For the text-containing cell, return its midpoint in [X, Y] coordinate format. 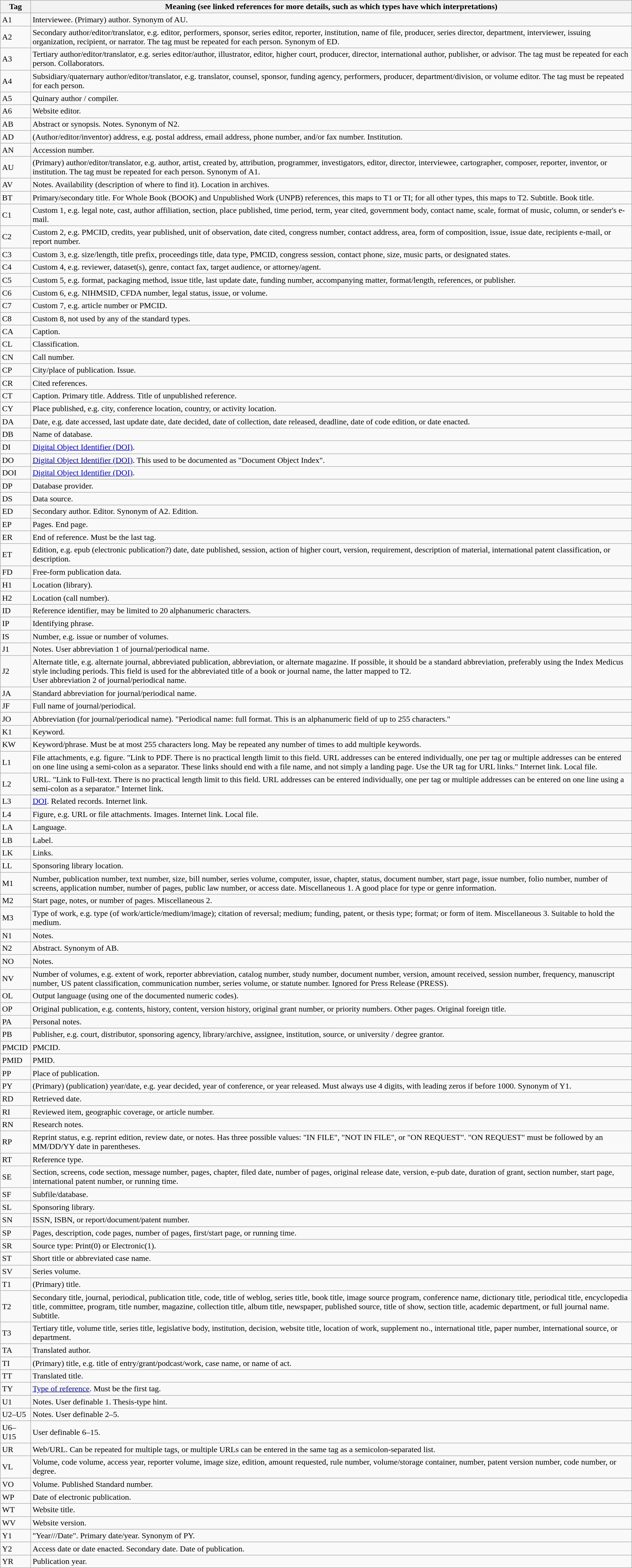
Number, e.g. issue or number of volumes. [331, 636]
RI [16, 1112]
Location (call number). [331, 598]
PB [16, 1035]
J1 [16, 649]
LB [16, 840]
L4 [16, 814]
Volume. Published Standard number. [331, 1484]
Digital Object Identifier (DOI). This used to be documented as "Document Object Index". [331, 460]
Cited references. [331, 383]
PP [16, 1073]
NO [16, 961]
Custom 7, e.g. article number or PMCID. [331, 306]
U1 [16, 1402]
CT [16, 396]
CN [16, 357]
"Year///Date". Primary date/year. Synonym of PY. [331, 1536]
AU [16, 167]
OP [16, 1009]
PMID. [331, 1060]
Database provider. [331, 486]
AD [16, 137]
Quinary author / compiler. [331, 98]
DS [16, 499]
Website editor. [331, 111]
OL [16, 996]
N2 [16, 948]
DO [16, 460]
CP [16, 370]
PMID [16, 1060]
AB [16, 124]
UR [16, 1449]
C7 [16, 306]
A4 [16, 81]
(Author/editor/inventor) address, e.g. postal address, email address, phone number, and/or fax number. Institution. [331, 137]
CA [16, 331]
Start page, notes, or number of pages. Miscellaneous 2. [331, 901]
ER [16, 537]
Reviewed item, geographic coverage, or article number. [331, 1112]
DP [16, 486]
Website title. [331, 1510]
FD [16, 572]
Short title or abbreviated case name. [331, 1259]
Figure, e.g. URL or file attachments. Images. Internet link. Local file. [331, 814]
T3 [16, 1333]
ID [16, 611]
Full name of journal/periodical. [331, 706]
C5 [16, 280]
Reference identifier, may be limited to 20 alphanumeric characters. [331, 611]
A6 [16, 111]
VL [16, 1467]
K1 [16, 732]
DI [16, 447]
NV [16, 978]
VO [16, 1484]
Publication year. [331, 1561]
Date of electronic publication. [331, 1497]
Place published, e.g. city, conference location, country, or activity location. [331, 408]
Interviewee. (Primary) author. Synonym of AU. [331, 20]
C4 [16, 267]
M2 [16, 901]
Data source. [331, 499]
RD [16, 1099]
Accession number. [331, 150]
A1 [16, 20]
CL [16, 344]
Place of publication. [331, 1073]
Location (library). [331, 585]
SN [16, 1220]
Source type: Print(0) or Electronic(1). [331, 1246]
Notes. User definable 1. Thesis-type hint. [331, 1402]
(Primary) title. [331, 1284]
U6–U15 [16, 1432]
EP [16, 524]
WV [16, 1523]
Notes. User definable 2–5. [331, 1415]
Call number. [331, 357]
TI [16, 1363]
L3 [16, 801]
SV [16, 1271]
Notes. User abbreviation 1 of journal/periodical name. [331, 649]
ED [16, 512]
DOI [16, 473]
Reference type. [331, 1160]
Label. [331, 840]
DA [16, 421]
TT [16, 1376]
DB [16, 434]
C3 [16, 254]
ST [16, 1259]
Type of reference. Must be the first tag. [331, 1389]
Access date or date enacted. Secondary date. Date of publication. [331, 1548]
Pages, description, code pages, number of pages, first/start page, or running time. [331, 1233]
Personal notes. [331, 1022]
BT [16, 198]
LA [16, 827]
Pages. End page. [331, 524]
LL [16, 866]
H1 [16, 585]
User definable 6–15. [331, 1432]
PA [16, 1022]
U2–U5 [16, 1415]
AN [16, 150]
End of reference. Must be the last tag. [331, 537]
Date, e.g. date accessed, last update date, date decided, date of collection, date released, deadline, date of code edition, or date enacted. [331, 421]
Subfile/database. [331, 1194]
AV [16, 184]
Links. [331, 853]
IP [16, 623]
SP [16, 1233]
PMCID [16, 1047]
N1 [16, 936]
Classification. [331, 344]
Sponsoring library. [331, 1207]
ISSN, ISBN, or report/document/patent number. [331, 1220]
(Primary) title, e.g. title of entry/grant/podcast/work, case name, or name of act. [331, 1363]
Abstract. Synonym of AB. [331, 948]
Custom 4, e.g. reviewer, dataset(s), genre, contact fax, target audience, or attorney/agent. [331, 267]
Identifying phrase. [331, 623]
Name of database. [331, 434]
Custom 6, e.g. NIHMSID, CFDA number, legal status, issue, or volume. [331, 293]
PMCID. [331, 1047]
C8 [16, 319]
SR [16, 1246]
T2 [16, 1306]
Caption. Primary title. Address. Title of unpublished reference. [331, 396]
Free-form publication data. [331, 572]
LK [16, 853]
L1 [16, 762]
IS [16, 636]
Caption. [331, 331]
WP [16, 1497]
Translated author. [331, 1350]
TY [16, 1389]
J2 [16, 671]
RP [16, 1142]
SL [16, 1207]
Keyword. [331, 732]
Keyword/phrase. Must be at most 255 characters long. May be repeated any number of times to add multiple keywords. [331, 745]
TA [16, 1350]
A3 [16, 59]
C2 [16, 237]
Meaning (see linked references for more details, such as which types have which interpretations) [331, 7]
L2 [16, 784]
Web/URL. Can be repeated for multiple tags, or multiple URLs can be entered in the same tag as a semicolon-separated list. [331, 1449]
CR [16, 383]
H2 [16, 598]
Standard abbreviation for journal/periodical name. [331, 693]
DOI. Related records. Internet link. [331, 801]
SF [16, 1194]
C1 [16, 215]
RN [16, 1125]
Website version. [331, 1523]
YR [16, 1561]
JO [16, 719]
Tag [16, 7]
M3 [16, 918]
Output language (using one of the documented numeric codes). [331, 996]
Publisher, e.g. court, distributor, sponsoring agency, library/archive, assignee, institution, source, or university / degree grantor. [331, 1035]
Sponsoring library location. [331, 866]
KW [16, 745]
JA [16, 693]
Y1 [16, 1536]
M1 [16, 883]
Series volume. [331, 1271]
Custom 8, not used by any of the standard types. [331, 319]
PY [16, 1086]
WT [16, 1510]
JF [16, 706]
CY [16, 408]
RT [16, 1160]
T1 [16, 1284]
Abbreviation (for journal/periodical name). "Periodical name: full format. This is an alphanumeric field of up to 255 characters." [331, 719]
City/place of publication. Issue. [331, 370]
SE [16, 1177]
Translated title. [331, 1376]
Abstract or synopsis. Notes. Synonym of N2. [331, 124]
A5 [16, 98]
A2 [16, 37]
ET [16, 555]
Language. [331, 827]
Research notes. [331, 1125]
C6 [16, 293]
Secondary author. Editor. Synonym of A2. Edition. [331, 512]
Retrieved date. [331, 1099]
Custom 5, e.g. format, packaging method, issue title, last update date, funding number, accompanying matter, format/length, references, or publisher. [331, 280]
Y2 [16, 1548]
Notes. Availability (description of where to find it). Location in archives. [331, 184]
